Output the [x, y] coordinate of the center of the cell containing the given text.  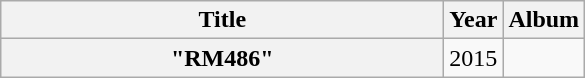
Album [544, 20]
Title [222, 20]
Year [474, 20]
2015 [474, 58]
"RM486" [222, 58]
